Extract the [X, Y] coordinate from the center of the cell holding the provided text.  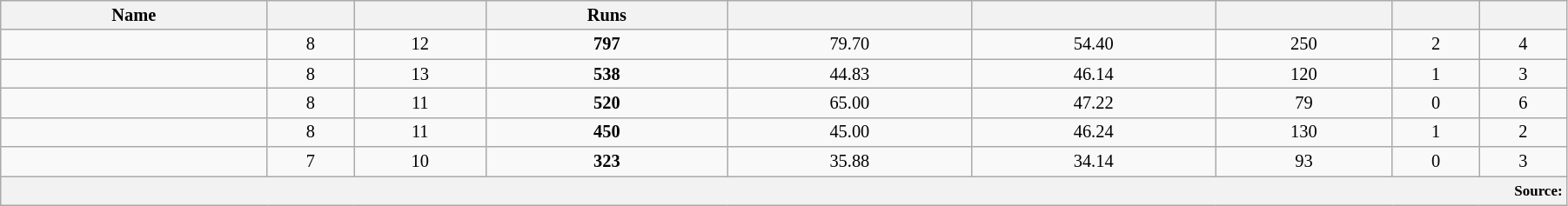
10 [420, 162]
34.14 [1094, 162]
12 [420, 44]
46.24 [1094, 132]
Runs [607, 15]
47.22 [1094, 103]
4 [1523, 44]
450 [607, 132]
45.00 [849, 132]
79.70 [849, 44]
520 [607, 103]
250 [1303, 44]
538 [607, 74]
Source: [784, 190]
46.14 [1094, 74]
6 [1523, 103]
7 [311, 162]
797 [607, 44]
120 [1303, 74]
323 [607, 162]
130 [1303, 132]
79 [1303, 103]
93 [1303, 162]
44.83 [849, 74]
35.88 [849, 162]
13 [420, 74]
Name [134, 15]
65.00 [849, 103]
54.40 [1094, 44]
